Extract the (X, Y) coordinate from the center of the cell holding the provided text.  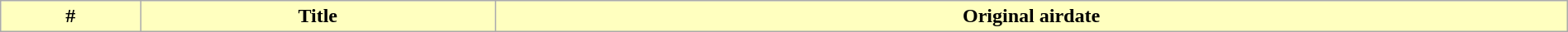
Title (318, 16)
Original airdate (1031, 16)
# (71, 16)
